Scan for the cell matching the given text and deliver its (X, Y) coordinate at center. 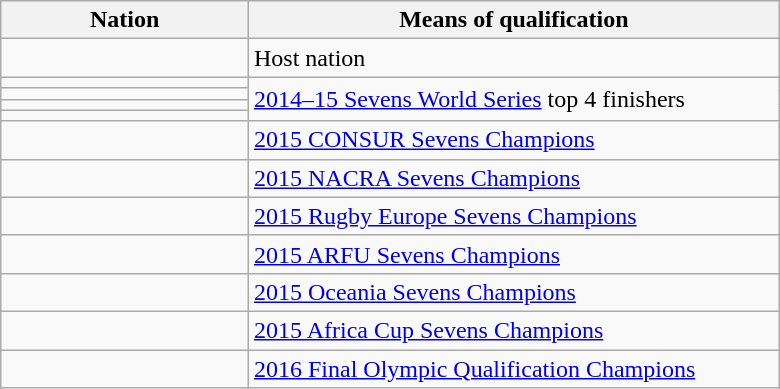
Host nation (514, 58)
Means of qualification (514, 20)
2015 NACRA Sevens Champions (514, 178)
2015 ARFU Sevens Champions (514, 254)
2015 CONSUR Sevens Champions (514, 140)
Nation (125, 20)
2015 Rugby Europe Sevens Champions (514, 216)
2015 Oceania Sevens Champions (514, 292)
2016 Final Olympic Qualification Champions (514, 369)
2014–15 Sevens World Series top 4 finishers (514, 99)
2015 Africa Cup Sevens Champions (514, 330)
